Extract the (x, y) coordinate from the center of the cell holding the provided text.  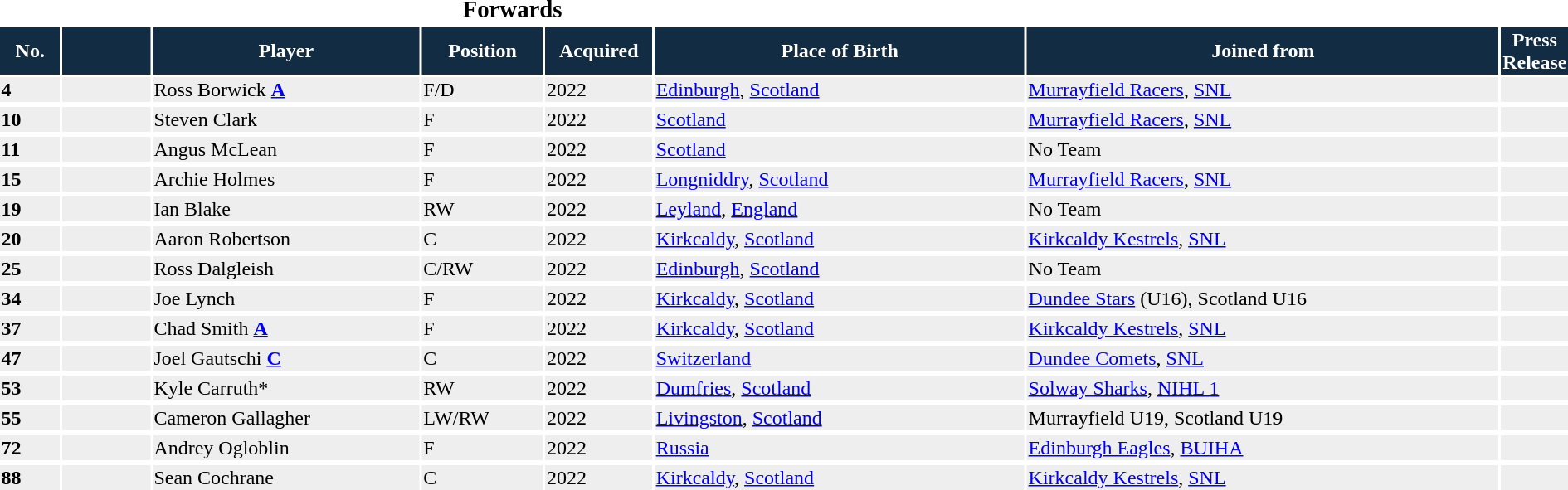
C/RW (483, 269)
88 (30, 478)
Ross Borwick A (286, 90)
Cameron Gallagher (286, 418)
F/D (483, 90)
25 (30, 269)
Joel Gautschi C (286, 358)
Press Release (1535, 51)
53 (30, 388)
Joined from (1263, 51)
Archie Holmes (286, 179)
Acquired (599, 51)
Murrayfield U19, Scotland U19 (1263, 418)
Dundee Stars (U16), Scotland U16 (1263, 298)
34 (30, 298)
Angus McLean (286, 149)
Ross Dalgleish (286, 269)
55 (30, 418)
Sean Cochrane (286, 478)
19 (30, 209)
72 (30, 448)
37 (30, 328)
4 (30, 90)
Solway Sharks, NIHL 1 (1263, 388)
Joe Lynch (286, 298)
Ian Blake (286, 209)
Dumfries, Scotland (840, 388)
Leyland, England (840, 209)
No. (30, 51)
15 (30, 179)
Place of Birth (840, 51)
47 (30, 358)
Aaron Robertson (286, 239)
Kyle Carruth* (286, 388)
Player (286, 51)
Dundee Comets, SNL (1263, 358)
Russia (840, 448)
Edinburgh Eagles, BUIHA (1263, 448)
Livingston, Scotland (840, 418)
Steven Clark (286, 119)
Chad Smith A (286, 328)
LW/RW (483, 418)
10 (30, 119)
Position (483, 51)
11 (30, 149)
Andrey Ogloblin (286, 448)
Switzerland (840, 358)
Longniddry, Scotland (840, 179)
20 (30, 239)
